Provide the [X, Y] coordinate of the cell's center where the given text is located.  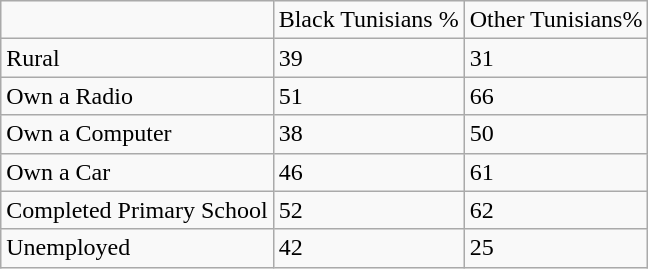
25 [556, 248]
Own a Computer [137, 134]
51 [368, 96]
42 [368, 248]
Own a Car [137, 172]
Own a Radio [137, 96]
Other Tunisians% [556, 20]
39 [368, 58]
50 [556, 134]
62 [556, 210]
66 [556, 96]
61 [556, 172]
38 [368, 134]
Black Tunisians % [368, 20]
46 [368, 172]
Unemployed [137, 248]
31 [556, 58]
Rural [137, 58]
Completed Primary School [137, 210]
52 [368, 210]
